Output the [x, y] coordinate of the center of the cell containing the given text.  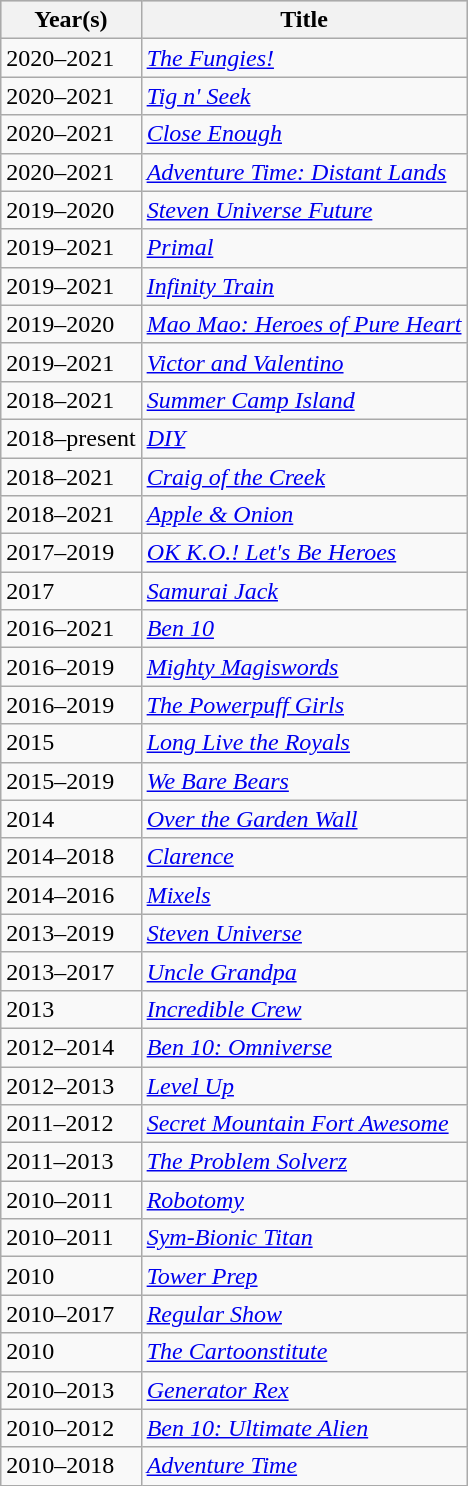
Mixels [304, 895]
2015–2019 [71, 781]
2013–2019 [71, 933]
2013 [71, 1009]
Craig of the Creek [304, 477]
2011–2013 [71, 1162]
Ben 10: Omniverse [304, 1047]
2011–2012 [71, 1124]
Generator Rex [304, 1390]
The Fungies! [304, 58]
2017–2019 [71, 553]
Tower Prep [304, 1276]
Victor and Valentino [304, 362]
Samurai Jack [304, 591]
Regular Show [304, 1314]
Ben 10 [304, 629]
Infinity Train [304, 286]
Sym-Bionic Titan [304, 1238]
Steven Universe Future [304, 210]
The Problem Solverz [304, 1162]
2012–2014 [71, 1047]
Secret Mountain Fort Awesome [304, 1124]
The Cartoonstitute [304, 1352]
2016–2021 [71, 629]
Tig n' Seek [304, 96]
2018–present [71, 438]
Clarence [304, 857]
Steven Universe [304, 933]
Uncle Grandpa [304, 971]
OK K.O.! Let's Be Heroes [304, 553]
Ben 10: Ultimate Alien [304, 1428]
Apple & Onion [304, 515]
2014–2016 [71, 895]
2010–2018 [71, 1466]
Adventure Time [304, 1466]
2015 [71, 743]
Year(s) [71, 20]
Title [304, 20]
2013–2017 [71, 971]
Long Live the Royals [304, 743]
Adventure Time: Distant Lands [304, 172]
2010–2013 [71, 1390]
Robotomy [304, 1200]
Level Up [304, 1085]
DIY [304, 438]
Over the Garden Wall [304, 819]
Close Enough [304, 134]
We Bare Bears [304, 781]
2014–2018 [71, 857]
Incredible Crew [304, 1009]
2017 [71, 591]
Summer Camp Island [304, 400]
2010–2017 [71, 1314]
2010–2012 [71, 1428]
Primal [304, 248]
Mao Mao: Heroes of Pure Heart [304, 324]
2012–2013 [71, 1085]
Mighty Magiswords [304, 667]
2014 [71, 819]
The Powerpuff Girls [304, 705]
